From the cell containing the given text, extract its center point as (X, Y) coordinate. 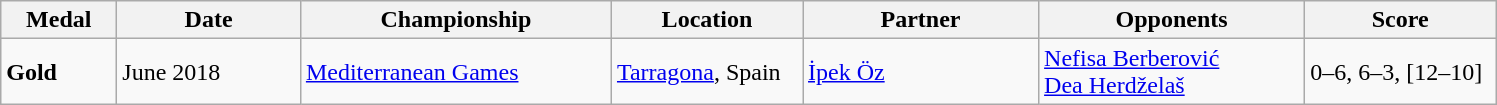
Gold (59, 72)
0–6, 6–3, [12–10] (1400, 72)
Championship (456, 20)
Tarragona, Spain (706, 72)
Score (1400, 20)
Location (706, 20)
Mediterranean Games (456, 72)
Date (209, 20)
Nefisa Berberović Dea Herdželaš (1172, 72)
Medal (59, 20)
June 2018 (209, 72)
Partner (920, 20)
Opponents (1172, 20)
İpek Öz (920, 72)
